Determine the [X, Y] coordinate at the center of the cell enclosing the given text.  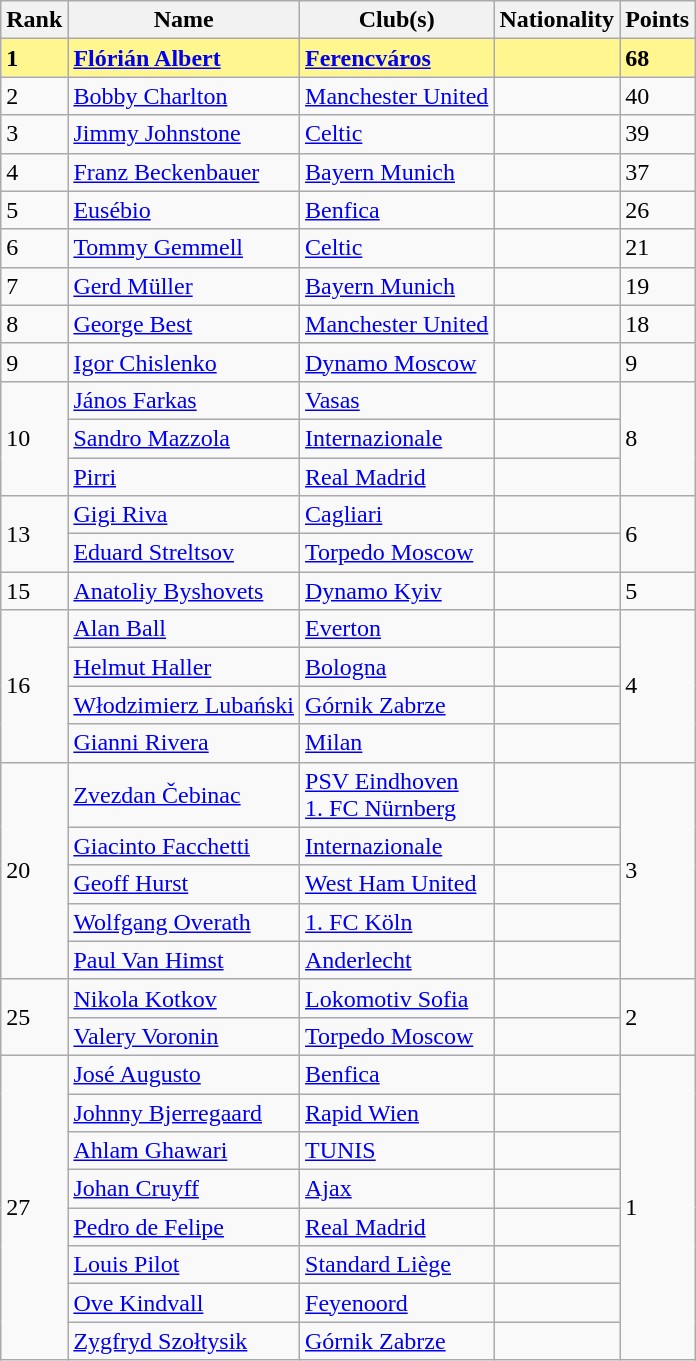
Points [658, 20]
Gigi Riva [184, 515]
Rank [34, 20]
Franz Beckenbauer [184, 172]
Pedro de Felipe [184, 1227]
Johnny Bjerregaard [184, 1113]
20 [34, 870]
Lokomotiv Sofia [397, 998]
Nationality [557, 20]
19 [658, 286]
Milan [397, 743]
Rapid Wien [397, 1113]
21 [658, 248]
Ajax [397, 1189]
Standard Liège [397, 1265]
Gianni Rivera [184, 743]
Valery Voronin [184, 1036]
68 [658, 58]
27 [34, 1207]
Pirri [184, 477]
Sandro Mazzola [184, 438]
39 [658, 134]
Feyenoord [397, 1303]
Everton [397, 629]
26 [658, 210]
Paul Van Himst [184, 960]
Ahlam Ghawari [184, 1151]
Eduard Streltsov [184, 553]
18 [658, 324]
Helmut Haller [184, 667]
Zvezdan Čebinac [184, 794]
Vasas [397, 400]
25 [34, 1017]
Eusébio [184, 210]
Club(s) [397, 20]
7 [34, 286]
Dynamo Moscow [397, 362]
Ferencváros [397, 58]
Louis Pilot [184, 1265]
Zygfryd Szołtysik [184, 1341]
Flórián Albert [184, 58]
Name [184, 20]
TUNIS [397, 1151]
10 [34, 438]
Igor Chislenko [184, 362]
Jimmy Johnstone [184, 134]
13 [34, 534]
Bobby Charlton [184, 96]
Gerd Müller [184, 286]
37 [658, 172]
Johan Cruyff [184, 1189]
Cagliari [397, 515]
Giacinto Facchetti [184, 846]
West Ham United [397, 884]
Bologna [397, 667]
1. FC Köln [397, 922]
Anatoliy Byshovets [184, 591]
George Best [184, 324]
PSV Eindhoven 1. FC Nürnberg [397, 794]
Anderlecht [397, 960]
40 [658, 96]
16 [34, 686]
Wolfgang Overath [184, 922]
János Farkas [184, 400]
Nikola Kotkov [184, 998]
Włodzimierz Lubański [184, 705]
Dynamo Kyiv [397, 591]
Geoff Hurst [184, 884]
Ove Kindvall [184, 1303]
José Augusto [184, 1074]
Tommy Gemmell [184, 248]
15 [34, 591]
Alan Ball [184, 629]
